Output the [x, y] coordinate of the center of the cell containing the given text.  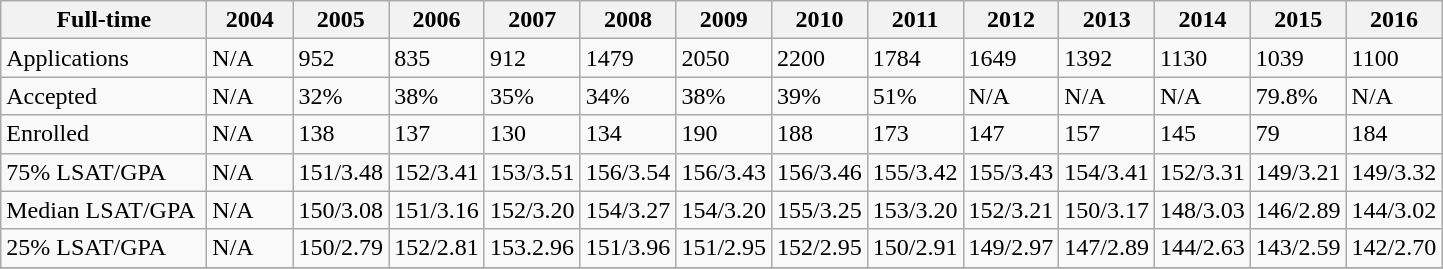
188 [820, 134]
2016 [1394, 20]
79 [1298, 134]
912 [532, 58]
157 [1107, 134]
Applications [104, 58]
156/3.46 [820, 172]
150/3.08 [341, 210]
146/2.89 [1298, 210]
153.2.96 [532, 248]
32% [341, 96]
150/2.79 [341, 248]
150/3.17 [1107, 210]
2007 [532, 20]
152/3.21 [1011, 210]
Full-time [104, 20]
2008 [628, 20]
2014 [1203, 20]
2013 [1107, 20]
151/3.16 [437, 210]
153/3.51 [532, 172]
1100 [1394, 58]
1039 [1298, 58]
149/3.32 [1394, 172]
152/2.81 [437, 248]
144/2.63 [1203, 248]
2006 [437, 20]
39% [820, 96]
1130 [1203, 58]
154/3.27 [628, 210]
137 [437, 134]
154/3.41 [1107, 172]
154/3.20 [724, 210]
155/3.43 [1011, 172]
130 [532, 134]
190 [724, 134]
153/3.20 [915, 210]
173 [915, 134]
143/2.59 [1298, 248]
147/2.89 [1107, 248]
184 [1394, 134]
Accepted [104, 96]
1649 [1011, 58]
145 [1203, 134]
835 [437, 58]
155/3.42 [915, 172]
144/3.02 [1394, 210]
51% [915, 96]
134 [628, 134]
1479 [628, 58]
152/3.20 [532, 210]
1784 [915, 58]
34% [628, 96]
2004 [250, 20]
79.8% [1298, 96]
952 [341, 58]
156/3.43 [724, 172]
1392 [1107, 58]
152/3.41 [437, 172]
2009 [724, 20]
147 [1011, 134]
138 [341, 134]
2015 [1298, 20]
151/2.95 [724, 248]
149/3.21 [1298, 172]
151/3.96 [628, 248]
2011 [915, 20]
Median LSAT/GPA [104, 210]
155/3.25 [820, 210]
2010 [820, 20]
151/3.48 [341, 172]
152/2.95 [820, 248]
156/3.54 [628, 172]
2012 [1011, 20]
149/2.97 [1011, 248]
75% LSAT/GPA [104, 172]
35% [532, 96]
148/3.03 [1203, 210]
Enrolled [104, 134]
2050 [724, 58]
150/2.91 [915, 248]
142/2.70 [1394, 248]
2005 [341, 20]
25% LSAT/GPA [104, 248]
2200 [820, 58]
152/3.31 [1203, 172]
